Pinpoint the cell where the given text exists, returning its [x, y] midpoint coordinate. 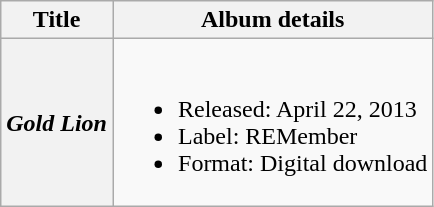
Title [57, 20]
Album details [272, 20]
Gold Lion [57, 122]
Released: April 22, 2013Label: REMemberFormat: Digital download [272, 122]
